Return the [X, Y] coordinate for the center point of the cell that contains the specified text.  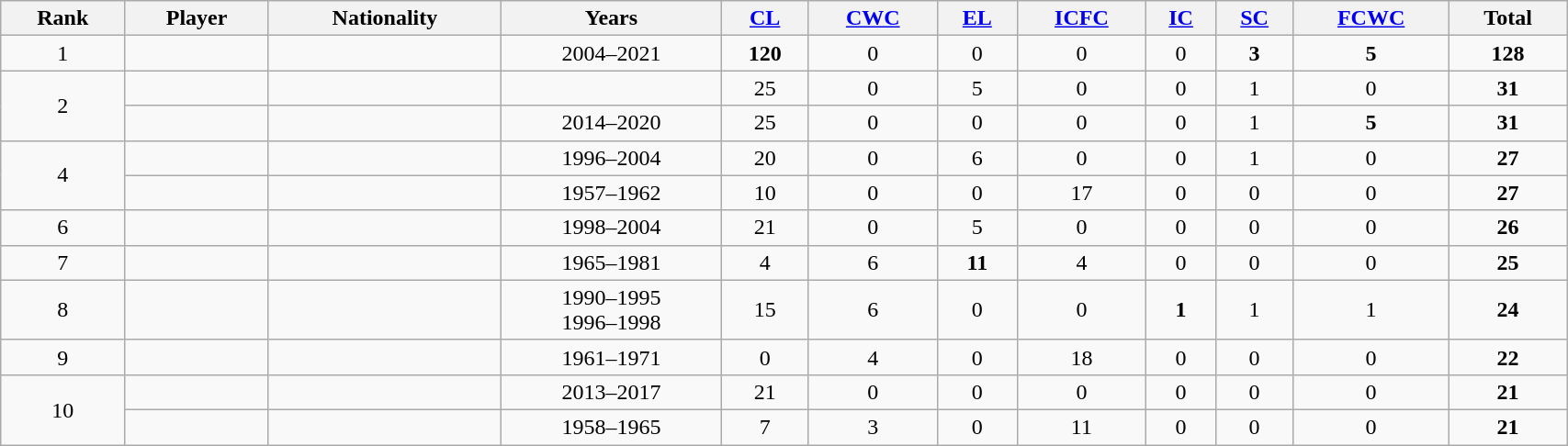
15 [764, 310]
128 [1508, 53]
9 [62, 357]
Total [1508, 18]
Player [197, 18]
1965–1981 [612, 262]
18 [1081, 357]
FCWC [1371, 18]
Years [612, 18]
1996–2004 [612, 158]
26 [1508, 228]
CL [764, 18]
1990–19951996–1998 [612, 310]
2 [62, 106]
EL [977, 18]
IC [1181, 18]
1961–1971 [612, 357]
ICFC [1081, 18]
2004–2021 [612, 53]
17 [1081, 193]
8 [62, 310]
Rank [62, 18]
SC [1255, 18]
2014–2020 [612, 123]
20 [764, 158]
Nationality [384, 18]
2013–2017 [612, 392]
120 [764, 53]
1957–1962 [612, 193]
24 [1508, 310]
22 [1508, 357]
CWC [873, 18]
1998–2004 [612, 228]
1958–1965 [612, 427]
